For the text-containing cell, return its midpoint in [x, y] coordinate format. 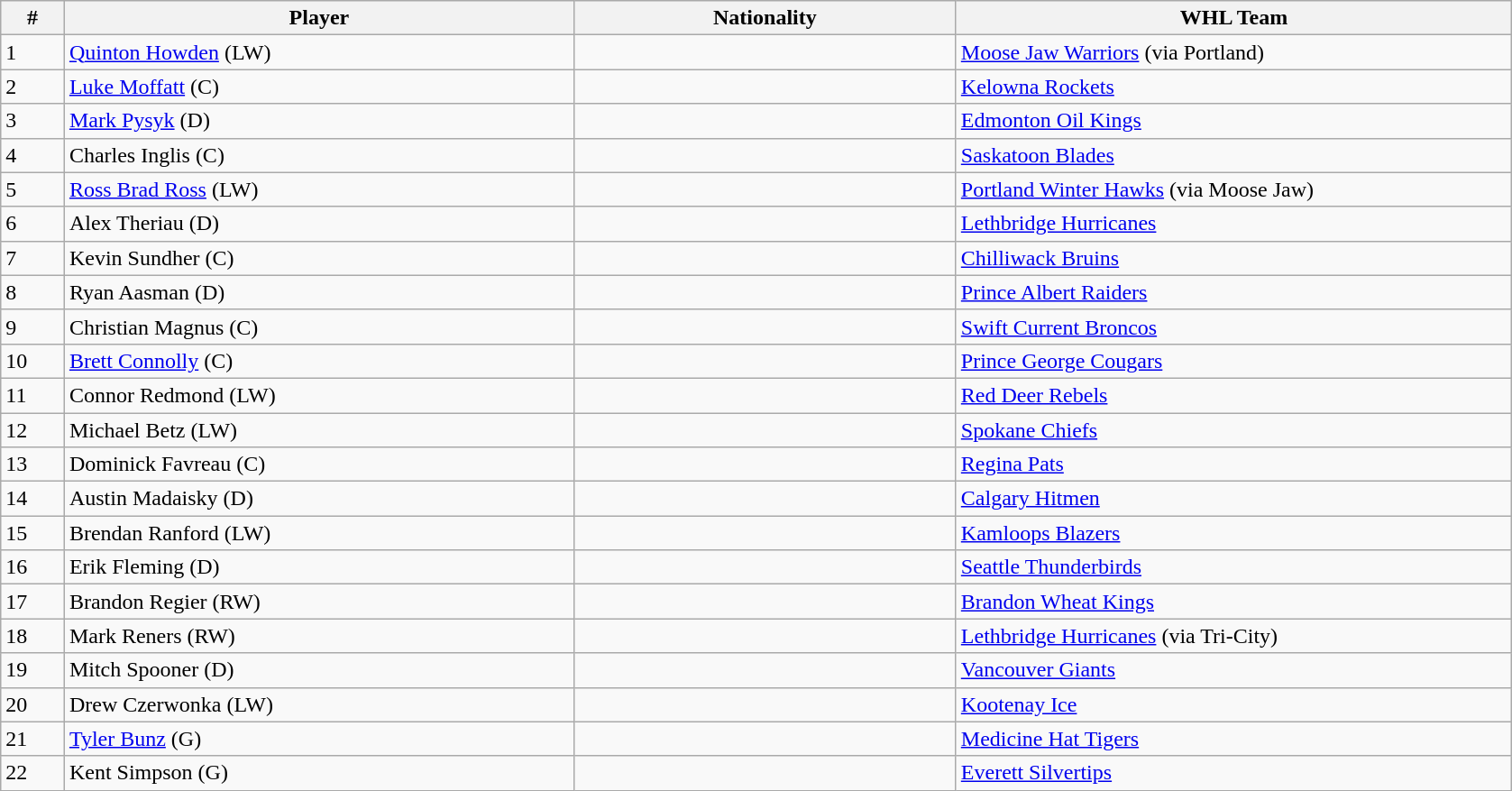
Mitch Spooner (D) [319, 670]
11 [32, 395]
Prince Albert Raiders [1233, 292]
Alex Theriau (D) [319, 224]
Ryan Aasman (D) [319, 292]
14 [32, 499]
12 [32, 430]
Player [319, 18]
Edmonton Oil Kings [1233, 121]
Kelowna Rockets [1233, 87]
16 [32, 567]
3 [32, 121]
Moose Jaw Warriors (via Portland) [1233, 52]
Connor Redmond (LW) [319, 395]
22 [32, 773]
18 [32, 636]
Drew Czerwonka (LW) [319, 704]
Michael Betz (LW) [319, 430]
4 [32, 155]
Austin Madaisky (D) [319, 499]
Brandon Wheat Kings [1233, 602]
Mark Pysyk (D) [319, 121]
Dominick Favreau (C) [319, 464]
10 [32, 361]
Kamloops Blazers [1233, 533]
Kevin Sundher (C) [319, 258]
Charles Inglis (C) [319, 155]
Lethbridge Hurricanes [1233, 224]
13 [32, 464]
Brett Connolly (C) [319, 361]
9 [32, 327]
Seattle Thunderbirds [1233, 567]
7 [32, 258]
Saskatoon Blades [1233, 155]
1 [32, 52]
Lethbridge Hurricanes (via Tri-City) [1233, 636]
Quinton Howden (LW) [319, 52]
Everett Silvertips [1233, 773]
15 [32, 533]
21 [32, 739]
Portland Winter Hawks (via Moose Jaw) [1233, 189]
Brendan Ranford (LW) [319, 533]
Chilliwack Bruins [1233, 258]
5 [32, 189]
19 [32, 670]
Medicine Hat Tigers [1233, 739]
20 [32, 704]
Luke Moffatt (C) [319, 87]
Kent Simpson (G) [319, 773]
WHL Team [1233, 18]
# [32, 18]
Erik Fleming (D) [319, 567]
Kootenay Ice [1233, 704]
Red Deer Rebels [1233, 395]
Spokane Chiefs [1233, 430]
Prince George Cougars [1233, 361]
Ross Brad Ross (LW) [319, 189]
Regina Pats [1233, 464]
Brandon Regier (RW) [319, 602]
Vancouver Giants [1233, 670]
17 [32, 602]
8 [32, 292]
Calgary Hitmen [1233, 499]
Mark Reners (RW) [319, 636]
6 [32, 224]
2 [32, 87]
Nationality [765, 18]
Christian Magnus (C) [319, 327]
Tyler Bunz (G) [319, 739]
Swift Current Broncos [1233, 327]
